Return the (x, y) coordinate for the center point of the cell that contains the specified text.  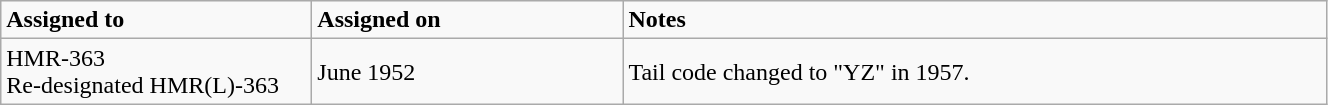
Assigned to (156, 20)
Notes (975, 20)
June 1952 (468, 72)
Tail code changed to "YZ" in 1957. (975, 72)
Assigned on (468, 20)
HMR-363Re-designated HMR(L)-363 (156, 72)
